For the text-containing cell, return its midpoint in (x, y) coordinate format. 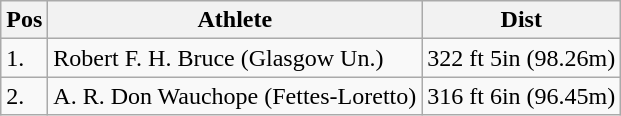
316 ft 6in (96.45m) (522, 96)
Athlete (235, 20)
Robert F. H. Bruce (Glasgow Un.) (235, 58)
1. (24, 58)
Dist (522, 20)
2. (24, 96)
322 ft 5in (98.26m) (522, 58)
A. R. Don Wauchope (Fettes-Loretto) (235, 96)
Pos (24, 20)
